Return the [X, Y] coordinate for the center point of the cell that contains the specified text.  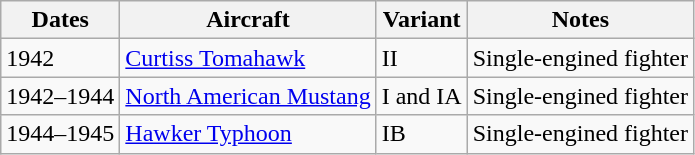
1942–1944 [60, 96]
IB [422, 134]
1942 [60, 58]
I and IA [422, 96]
Hawker Typhoon [248, 134]
Curtiss Tomahawk [248, 58]
1944–1945 [60, 134]
North American Mustang [248, 96]
Aircraft [248, 20]
II [422, 58]
Variant [422, 20]
Notes [580, 20]
Dates [60, 20]
